Pinpoint the cell where the given text exists, returning its (x, y) midpoint coordinate. 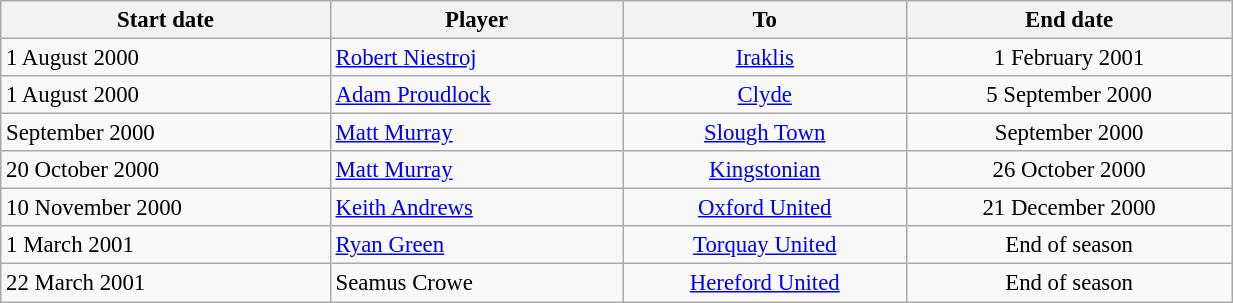
End date (1070, 20)
Player (476, 20)
5 September 2000 (1070, 95)
Clyde (765, 95)
10 November 2000 (166, 208)
26 October 2000 (1070, 170)
To (765, 20)
22 March 2001 (166, 283)
Slough Town (765, 133)
Keith Andrews (476, 208)
20 October 2000 (166, 170)
Hereford United (765, 283)
Seamus Crowe (476, 283)
1 March 2001 (166, 245)
Oxford United (765, 208)
Ryan Green (476, 245)
Adam Proudlock (476, 95)
Torquay United (765, 245)
Iraklis (765, 58)
21 December 2000 (1070, 208)
Robert Niestroj (476, 58)
Start date (166, 20)
1 February 2001 (1070, 58)
Kingstonian (765, 170)
